Extract the [x, y] coordinate from the center of the cell holding the provided text.  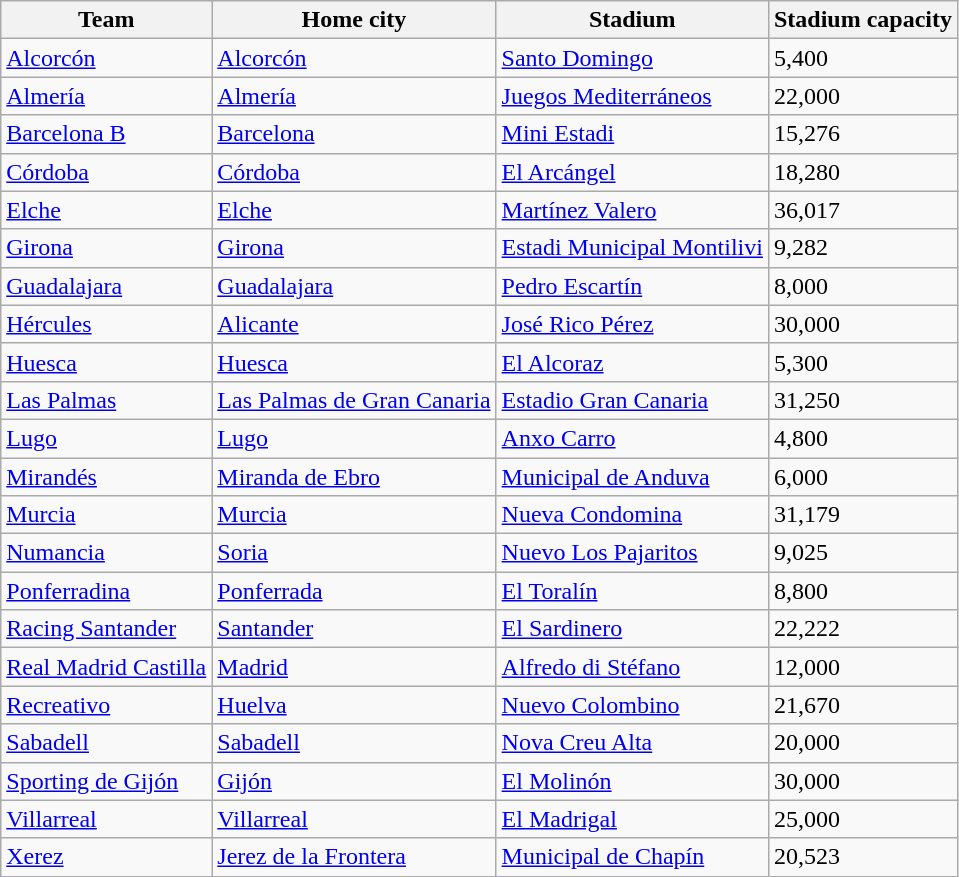
Alicante [354, 324]
Barcelona B [106, 134]
Miranda de Ebro [354, 477]
8,000 [862, 286]
Martínez Valero [632, 210]
Madrid [354, 667]
Barcelona [354, 134]
El Sardinero [632, 629]
Numancia [106, 553]
Alfredo di Stéfano [632, 667]
6,000 [862, 477]
15,276 [862, 134]
Juegos Mediterráneos [632, 96]
El Madrigal [632, 819]
José Rico Pérez [632, 324]
Soria [354, 553]
Nova Creu Alta [632, 743]
5,400 [862, 58]
El Molinón [632, 781]
20,523 [862, 857]
Estadio Gran Canaria [632, 400]
Nuevo Los Pajaritos [632, 553]
Huelva [354, 705]
Real Madrid Castilla [106, 667]
Santander [354, 629]
Ponferrada [354, 591]
El Toralín [632, 591]
12,000 [862, 667]
5,300 [862, 362]
20,000 [862, 743]
Las Palmas de Gran Canaria [354, 400]
Team [106, 20]
Santo Domingo [632, 58]
El Arcángel [632, 172]
Anxo Carro [632, 438]
Hércules [106, 324]
18,280 [862, 172]
36,017 [862, 210]
Nuevo Colombino [632, 705]
Stadium [632, 20]
8,800 [862, 591]
Las Palmas [106, 400]
Stadium capacity [862, 20]
22,222 [862, 629]
Xerez [106, 857]
31,179 [862, 515]
Nueva Condomina [632, 515]
El Alcoraz [632, 362]
Home city [354, 20]
Pedro Escartín [632, 286]
Ponferradina [106, 591]
21,670 [862, 705]
Mirandés [106, 477]
31,250 [862, 400]
Jerez de la Frontera [354, 857]
22,000 [862, 96]
Mini Estadi [632, 134]
25,000 [862, 819]
4,800 [862, 438]
Gijón [354, 781]
9,025 [862, 553]
Sporting de Gijón [106, 781]
Municipal de Chapín [632, 857]
Racing Santander [106, 629]
Municipal de Anduva [632, 477]
Recreativo [106, 705]
Estadi Municipal Montilivi [632, 248]
9,282 [862, 248]
